Identify which cell holds the provided text, then report its [X, Y] central coordinate. 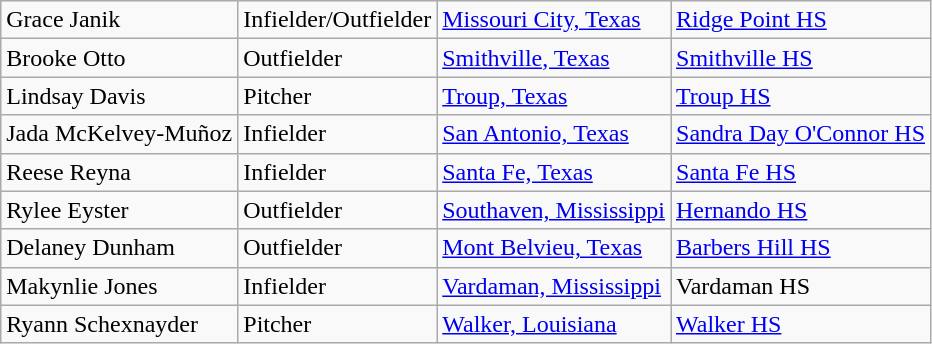
Brooke Otto [120, 58]
Troup, Texas [554, 96]
Smithville HS [800, 58]
Hernando HS [800, 210]
Jada McKelvey-Muñoz [120, 134]
Ridge Point HS [800, 20]
Santa Fe, Texas [554, 172]
Grace Janik [120, 20]
Vardaman, Mississippi [554, 286]
Delaney Dunham [120, 248]
Southaven, Mississippi [554, 210]
Vardaman HS [800, 286]
Troup HS [800, 96]
Ryann Schexnayder [120, 324]
Barbers Hill HS [800, 248]
Missouri City, Texas [554, 20]
Infielder/Outfielder [338, 20]
Mont Belvieu, Texas [554, 248]
Sandra Day O'Connor HS [800, 134]
Walker, Louisiana [554, 324]
Lindsay Davis [120, 96]
Reese Reyna [120, 172]
Rylee Eyster [120, 210]
Makynlie Jones [120, 286]
Walker HS [800, 324]
Santa Fe HS [800, 172]
San Antonio, Texas [554, 134]
Smithville, Texas [554, 58]
